Find where the given text appears and provide that cell's center as [x, y] coordinate. 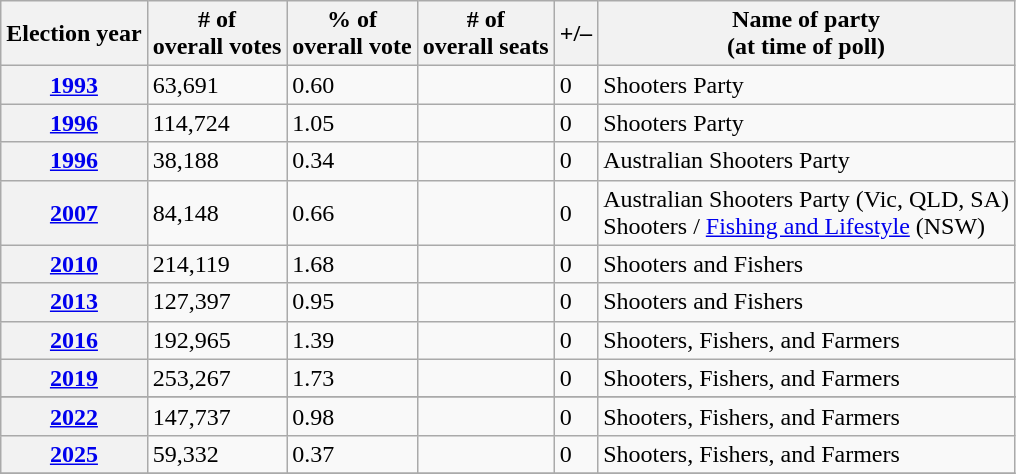
2019 [74, 378]
1.68 [352, 264]
2022 [74, 416]
1993 [74, 85]
0.37 [352, 454]
147,737 [217, 416]
2016 [74, 340]
59,332 [217, 454]
127,397 [217, 302]
Australian Shooters Party (Vic, QLD, SA) Shooters / Fishing and Lifestyle (NSW) [806, 212]
1.73 [352, 378]
0.60 [352, 85]
84,148 [217, 212]
# ofoverall votes [217, 34]
# ofoverall seats [486, 34]
0.66 [352, 212]
2007 [74, 212]
Election year [74, 34]
Australian Shooters Party [806, 161]
0.34 [352, 161]
38,188 [217, 161]
Name of party (at time of poll) [806, 34]
214,119 [217, 264]
2013 [74, 302]
0.95 [352, 302]
1.05 [352, 123]
114,724 [217, 123]
2010 [74, 264]
63,691 [217, 85]
+/– [576, 34]
% ofoverall vote [352, 34]
253,267 [217, 378]
2025 [74, 454]
0.98 [352, 416]
1.39 [352, 340]
192,965 [217, 340]
